Provide the (X, Y) coordinate of the cell's center where the given text is located.  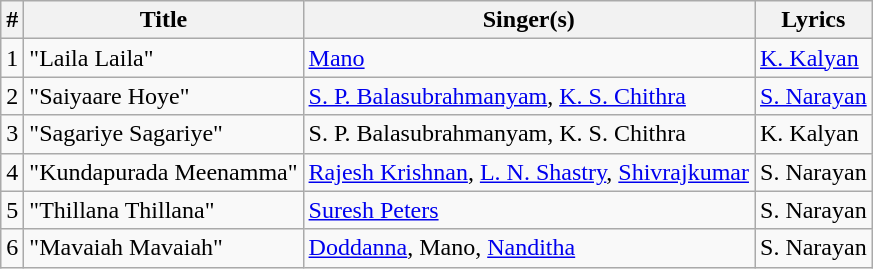
"Kundapurada Meenamma" (164, 172)
2 (12, 96)
Title (164, 20)
Mano (528, 58)
"Thillana Thillana" (164, 210)
6 (12, 248)
Rajesh Krishnan, L. N. Shastry, Shivrajkumar (528, 172)
Doddanna, Mano, Nanditha (528, 248)
4 (12, 172)
1 (12, 58)
"Mavaiah Mavaiah" (164, 248)
# (12, 20)
3 (12, 134)
Singer(s) (528, 20)
"Saiyaare Hoye" (164, 96)
Lyrics (813, 20)
"Laila Laila" (164, 58)
"Sagariye Sagariye" (164, 134)
Suresh Peters (528, 210)
5 (12, 210)
